Return (x, y) of the center of cell containing provided text 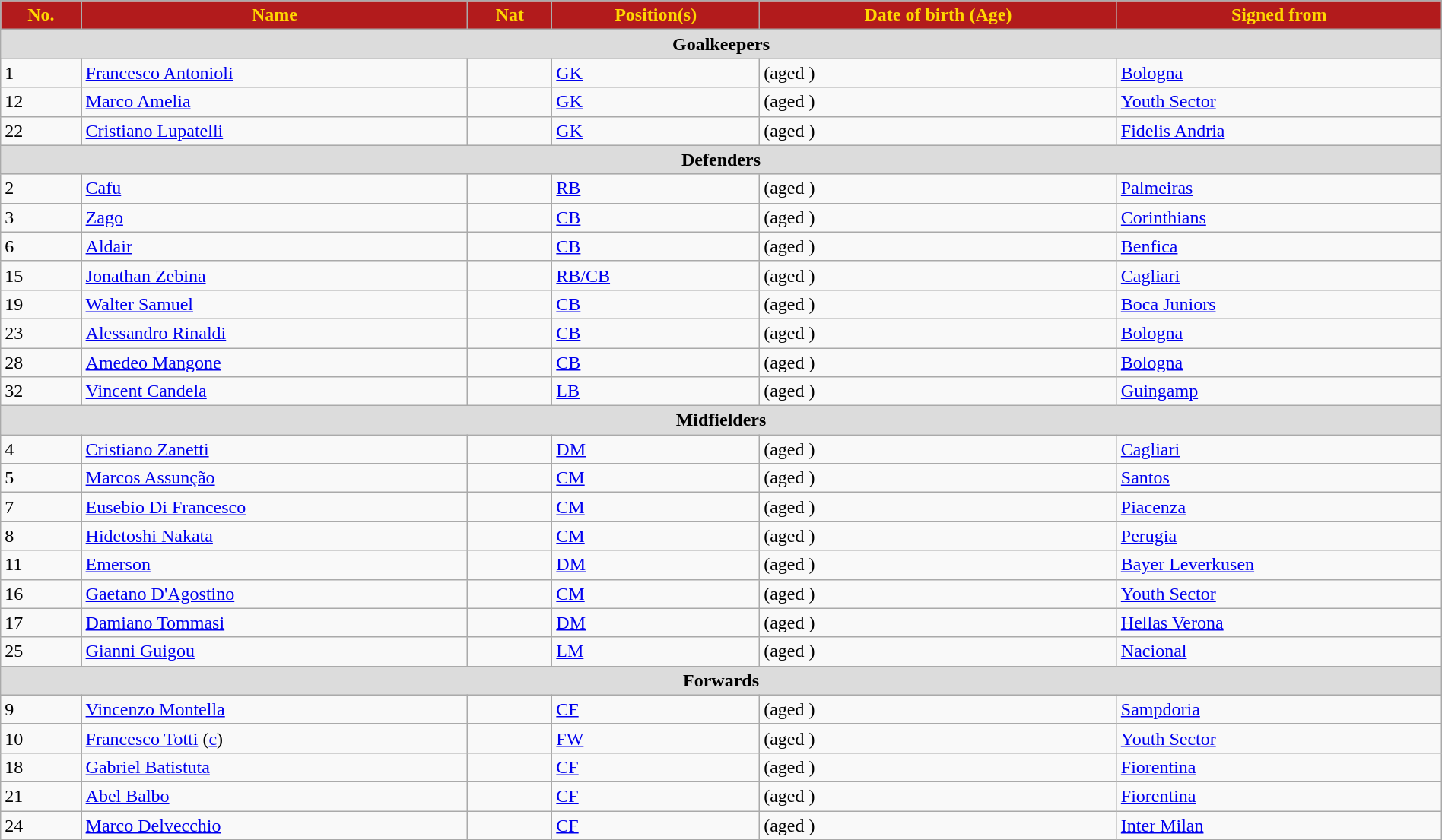
Francesco Antonioli (275, 73)
1 (41, 73)
25 (41, 651)
11 (41, 565)
Position(s) (656, 15)
Sampdoria (1279, 709)
Guingamp (1279, 391)
Inter Milan (1279, 825)
Cristiano Lupatelli (275, 131)
Hellas Verona (1279, 623)
Hidetoshi Nakata (275, 536)
RB (656, 189)
LB (656, 391)
6 (41, 246)
Emerson (275, 565)
Corinthians (1279, 217)
No. (41, 15)
Amedeo Mangone (275, 363)
Cristiano Zanetti (275, 449)
Defenders (721, 160)
12 (41, 102)
9 (41, 709)
Bayer Leverkusen (1279, 565)
Francesco Totti (c) (275, 738)
Alessandro Rinaldi (275, 333)
24 (41, 825)
Piacenza (1279, 507)
Gianni Guigou (275, 651)
Signed from (1279, 15)
Marcos Assunção (275, 478)
Aldair (275, 246)
Nacional (1279, 651)
28 (41, 363)
Abel Balbo (275, 796)
19 (41, 304)
21 (41, 796)
Jonathan Zebina (275, 275)
Marco Delvecchio (275, 825)
17 (41, 623)
Name (275, 15)
LM (656, 651)
Vincenzo Montella (275, 709)
Zago (275, 217)
Damiano Tommasi (275, 623)
22 (41, 131)
Gaetano D'Agostino (275, 594)
7 (41, 507)
Gabriel Batistuta (275, 767)
Nat (510, 15)
Cafu (275, 189)
Eusebio Di Francesco (275, 507)
Benfica (1279, 246)
2 (41, 189)
Vincent Candela (275, 391)
Goalkeepers (721, 44)
15 (41, 275)
Boca Juniors (1279, 304)
FW (656, 738)
10 (41, 738)
5 (41, 478)
16 (41, 594)
Fidelis Andria (1279, 131)
3 (41, 217)
18 (41, 767)
8 (41, 536)
Forwards (721, 680)
Santos (1279, 478)
Palmeiras (1279, 189)
32 (41, 391)
Perugia (1279, 536)
RB/CB (656, 275)
23 (41, 333)
Date of birth (Age) (939, 15)
4 (41, 449)
Marco Amelia (275, 102)
Walter Samuel (275, 304)
Midfielders (721, 420)
